For the text-containing cell, return its midpoint in [x, y] coordinate format. 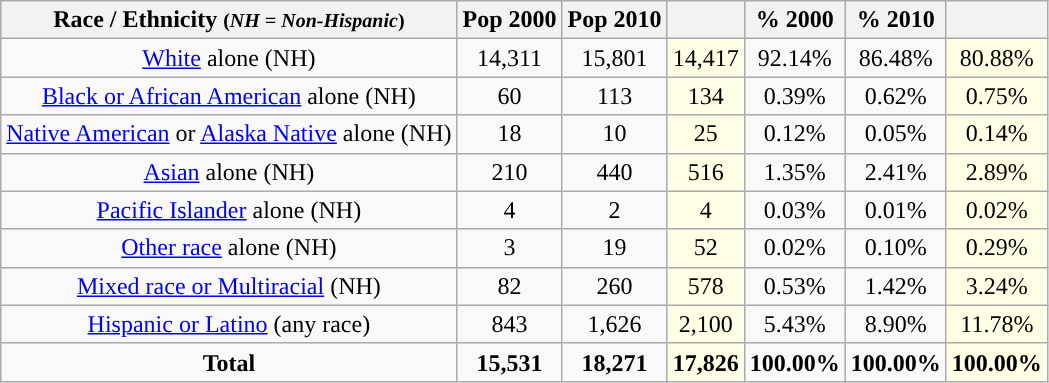
843 [510, 324]
Hispanic or Latino (any race) [229, 324]
2.41% [896, 172]
2,100 [706, 324]
% 2010 [896, 20]
80.88% [996, 58]
10 [614, 134]
0.03% [794, 210]
1,626 [614, 324]
0.75% [996, 96]
2 [614, 210]
Other race alone (NH) [229, 248]
% 2000 [794, 20]
Race / Ethnicity (NH = Non-Hispanic) [229, 20]
0.53% [794, 286]
Native American or Alaska Native alone (NH) [229, 134]
3 [510, 248]
11.78% [996, 324]
2.89% [996, 172]
92.14% [794, 58]
18,271 [614, 362]
14,311 [510, 58]
60 [510, 96]
Total [229, 362]
18 [510, 134]
440 [614, 172]
1.42% [896, 286]
14,417 [706, 58]
15,801 [614, 58]
5.43% [794, 324]
25 [706, 134]
0.39% [794, 96]
134 [706, 96]
19 [614, 248]
0.14% [996, 134]
0.10% [896, 248]
15,531 [510, 362]
Pacific Islander alone (NH) [229, 210]
8.90% [896, 324]
Pop 2010 [614, 20]
82 [510, 286]
86.48% [896, 58]
Mixed race or Multiracial (NH) [229, 286]
Asian alone (NH) [229, 172]
210 [510, 172]
0.05% [896, 134]
1.35% [794, 172]
52 [706, 248]
0.12% [794, 134]
516 [706, 172]
578 [706, 286]
113 [614, 96]
White alone (NH) [229, 58]
260 [614, 286]
17,826 [706, 362]
0.62% [896, 96]
Black or African American alone (NH) [229, 96]
Pop 2000 [510, 20]
3.24% [996, 286]
0.29% [996, 248]
0.01% [896, 210]
